Extract the (x, y) coordinate from the center of the cell holding the provided text.  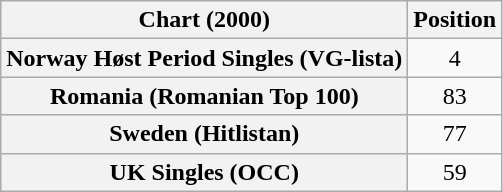
4 (455, 58)
Position (455, 20)
59 (455, 172)
Sweden (Hitlistan) (204, 134)
83 (455, 96)
UK Singles (OCC) (204, 172)
Chart (2000) (204, 20)
Romania (Romanian Top 100) (204, 96)
Norway Høst Period Singles (VG-lista) (204, 58)
77 (455, 134)
